Scan for the cell matching the given text and deliver its [x, y] coordinate at center. 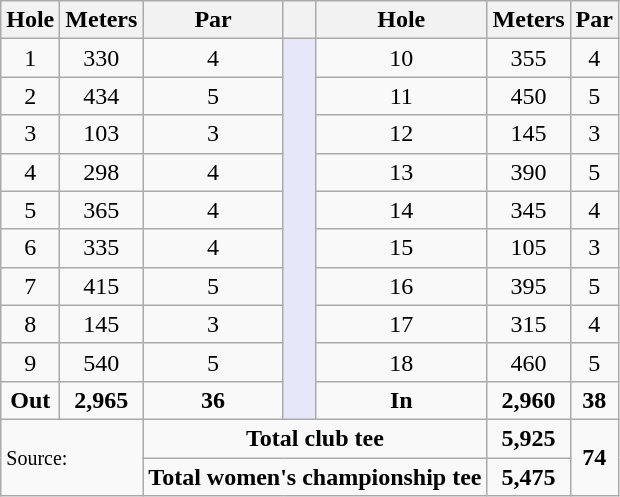
345 [528, 210]
13 [401, 172]
36 [213, 400]
330 [102, 58]
7 [30, 286]
335 [102, 248]
298 [102, 172]
38 [594, 400]
Total women's championship tee [315, 477]
540 [102, 362]
74 [594, 457]
5,925 [528, 438]
450 [528, 96]
Total club tee [315, 438]
2,960 [528, 400]
395 [528, 286]
14 [401, 210]
9 [30, 362]
In [401, 400]
17 [401, 324]
365 [102, 210]
315 [528, 324]
2 [30, 96]
15 [401, 248]
8 [30, 324]
460 [528, 362]
1 [30, 58]
415 [102, 286]
12 [401, 134]
2,965 [102, 400]
390 [528, 172]
105 [528, 248]
434 [102, 96]
103 [102, 134]
11 [401, 96]
10 [401, 58]
6 [30, 248]
Out [30, 400]
Source: [72, 457]
5,475 [528, 477]
18 [401, 362]
355 [528, 58]
16 [401, 286]
